Return the (x, y) coordinate for the center point of the cell that contains the specified text.  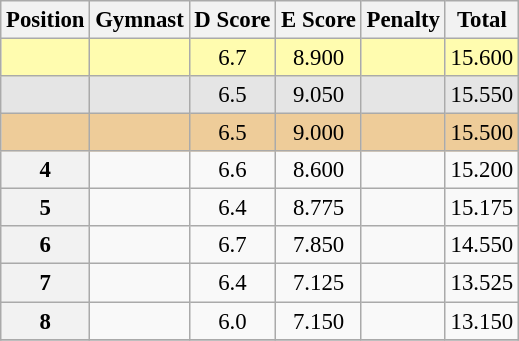
8.600 (318, 170)
14.550 (482, 245)
Total (482, 20)
D Score (232, 20)
13.150 (482, 321)
15.200 (482, 170)
6.6 (232, 170)
15.175 (482, 208)
Position (46, 20)
7.150 (318, 321)
4 (46, 170)
8 (46, 321)
15.600 (482, 58)
6 (46, 245)
9.000 (318, 133)
8.775 (318, 208)
7 (46, 283)
Penalty (403, 20)
15.500 (482, 133)
15.550 (482, 95)
6.0 (232, 321)
13.525 (482, 283)
7.125 (318, 283)
E Score (318, 20)
5 (46, 208)
7.850 (318, 245)
8.900 (318, 58)
Gymnast (140, 20)
9.050 (318, 95)
